Return (X, Y) of the center of cell containing provided text 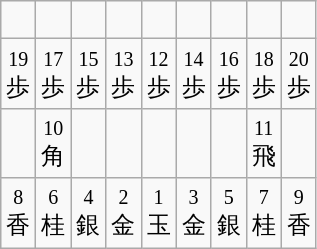
8香 (18, 213)
13歩 (124, 74)
5銀 (228, 213)
1玉 (158, 213)
2金 (124, 213)
15歩 (88, 74)
3金 (194, 213)
4銀 (88, 213)
18歩 (264, 74)
16歩 (228, 74)
7桂 (264, 213)
6桂 (54, 213)
20歩 (298, 74)
14歩 (194, 74)
17歩 (54, 74)
10角 (54, 143)
12歩 (158, 74)
19歩 (18, 74)
9香 (298, 213)
11飛 (264, 143)
